Return the (X, Y) coordinate for the center point of the cell that contains the specified text.  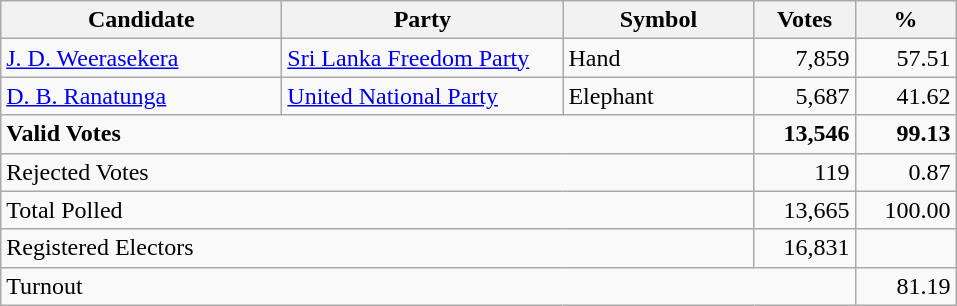
D. B. Ranatunga (142, 96)
5,687 (804, 96)
Symbol (658, 20)
% (906, 20)
7,859 (804, 58)
13,546 (804, 134)
United National Party (422, 96)
16,831 (804, 248)
41.62 (906, 96)
119 (804, 172)
Votes (804, 20)
Candidate (142, 20)
Party (422, 20)
Rejected Votes (378, 172)
Turnout (428, 286)
81.19 (906, 286)
0.87 (906, 172)
Elephant (658, 96)
13,665 (804, 210)
Sri Lanka Freedom Party (422, 58)
Valid Votes (378, 134)
Hand (658, 58)
Total Polled (378, 210)
99.13 (906, 134)
J. D. Weerasekera (142, 58)
Registered Electors (378, 248)
57.51 (906, 58)
100.00 (906, 210)
